Locate the cell with the specified text and output its (X, Y) center coordinate. 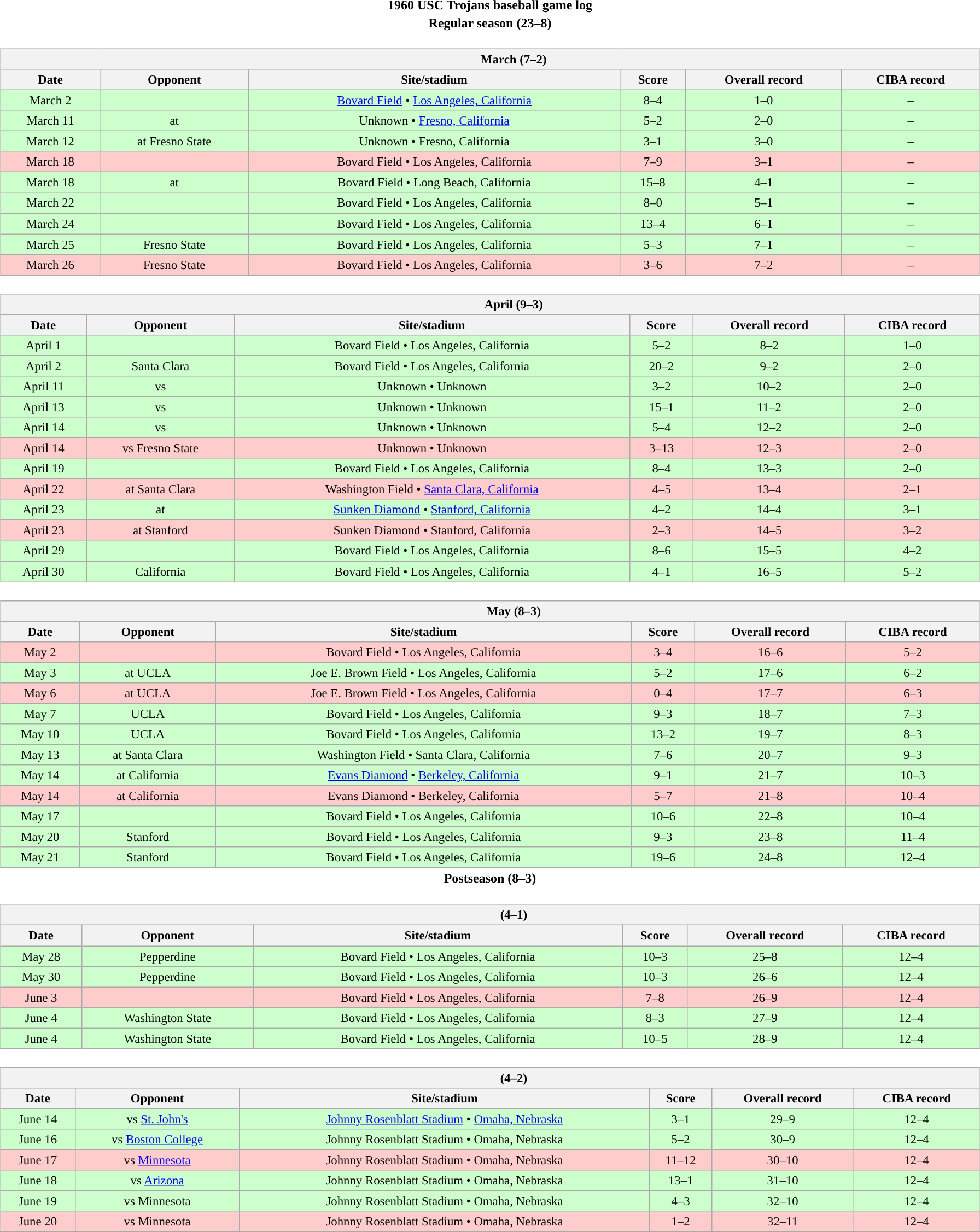
10–2 (769, 387)
11–4 (913, 837)
15–8 (653, 183)
March 12 (50, 142)
March (7–2) (490, 59)
vs St. John's (157, 1119)
June 17 (38, 1160)
8–2 (769, 345)
June 14 (38, 1119)
13–1 (680, 1181)
25–8 (765, 956)
3–6 (653, 265)
at Stanford (161, 530)
March 24 (50, 224)
April 1 (44, 345)
14–4 (769, 510)
19–6 (663, 857)
30–9 (783, 1140)
13–2 (663, 734)
27–9 (765, 1018)
8–6 (662, 551)
March 22 (50, 203)
April 29 (44, 551)
Bovard Field • Long Beach, California (434, 183)
May 20 (40, 837)
24–8 (770, 857)
12–3 (769, 448)
3–4 (663, 652)
7–3 (913, 714)
June 20 (38, 1222)
9–1 (663, 775)
May 17 (40, 816)
March 2 (50, 100)
California (161, 571)
22–8 (770, 816)
7–2 (763, 265)
June 16 (38, 1140)
April 30 (44, 571)
6–1 (763, 224)
vs Fresno State (161, 448)
4–3 (680, 1201)
28–9 (765, 1038)
20–2 (662, 366)
19–7 (770, 734)
May 30 (42, 977)
May 3 (40, 673)
2–1 (912, 489)
14–5 (769, 530)
3–13 (662, 448)
May 6 (40, 693)
21–7 (770, 775)
17–7 (770, 693)
5–4 (662, 428)
7–6 (663, 755)
12–2 (769, 428)
April (9–3) (490, 304)
0–4 (663, 693)
7–1 (763, 244)
May 13 (40, 755)
11–2 (769, 407)
May 28 (42, 956)
June 18 (38, 1181)
(4–2) (490, 1078)
vs Boston College (157, 1140)
21–8 (770, 796)
April 11 (44, 387)
March 26 (50, 265)
32–11 (783, 1222)
April 22 (44, 489)
11–12 (680, 1160)
March 11 (50, 121)
April 19 (44, 469)
Santa Clara (161, 366)
20–7 (770, 755)
7–9 (653, 162)
May 7 (40, 714)
15–1 (662, 407)
16–5 (769, 571)
2–3 (662, 530)
13–3 (769, 469)
26–9 (765, 997)
7–8 (655, 997)
1–2 (680, 1222)
March 25 (50, 244)
10–5 (655, 1038)
June 3 (42, 997)
18–7 (770, 714)
16–6 (770, 652)
17–6 (770, 673)
5–1 (763, 203)
May 10 (40, 734)
29–9 (783, 1119)
at Fresno State (174, 142)
April 13 (44, 407)
(4–1) (490, 915)
10–6 (663, 816)
6–2 (913, 673)
vs Arizona (157, 1181)
3–0 (763, 142)
31–10 (783, 1181)
26–6 (765, 977)
30–10 (783, 1160)
15–5 (769, 551)
32–10 (783, 1201)
May 21 (40, 857)
6–3 (913, 693)
May (8–3) (490, 611)
May 2 (40, 652)
23–8 (770, 837)
9–2 (769, 366)
8–0 (653, 203)
5–7 (663, 796)
June 19 (38, 1201)
April 2 (44, 366)
5–3 (653, 244)
4–5 (662, 489)
